Output the (x, y) coordinate of the center of the cell containing the given text.  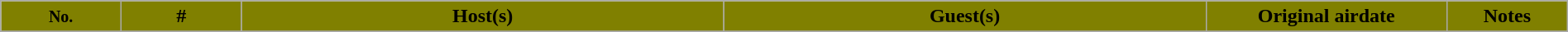
Guest(s) (964, 16)
Original airdate (1327, 16)
# (181, 16)
Host(s) (483, 16)
Notes (1507, 16)
No. (61, 16)
